Detect which cell encompasses the target text, then output its (X, Y) center coordinate. 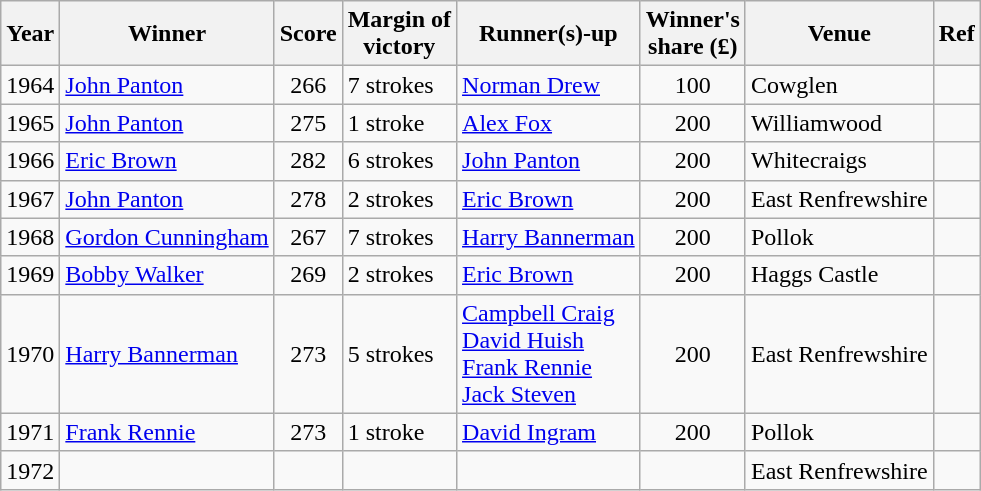
266 (308, 85)
Runner(s)-up (549, 34)
Williamwood (839, 123)
1969 (30, 275)
1970 (30, 354)
Frank Rennie (167, 432)
269 (308, 275)
Cowglen (839, 85)
Gordon Cunningham (167, 237)
100 (692, 85)
282 (308, 161)
1971 (30, 432)
1964 (30, 85)
278 (308, 199)
Haggs Castle (839, 275)
Bobby Walker (167, 275)
Whitecraigs (839, 161)
Norman Drew (549, 85)
1968 (30, 237)
Campbell Craig David Huish Frank Rennie Jack Steven (549, 354)
275 (308, 123)
David Ingram (549, 432)
Year (30, 34)
Score (308, 34)
Ref (956, 34)
1972 (30, 470)
Winner'sshare (£) (692, 34)
1967 (30, 199)
Venue (839, 34)
267 (308, 237)
1965 (30, 123)
Alex Fox (549, 123)
5 strokes (399, 354)
Winner (167, 34)
6 strokes (399, 161)
1966 (30, 161)
Margin ofvictory (399, 34)
